Capture the cell that displays the provided text and extract its [x, y] central coordinate. 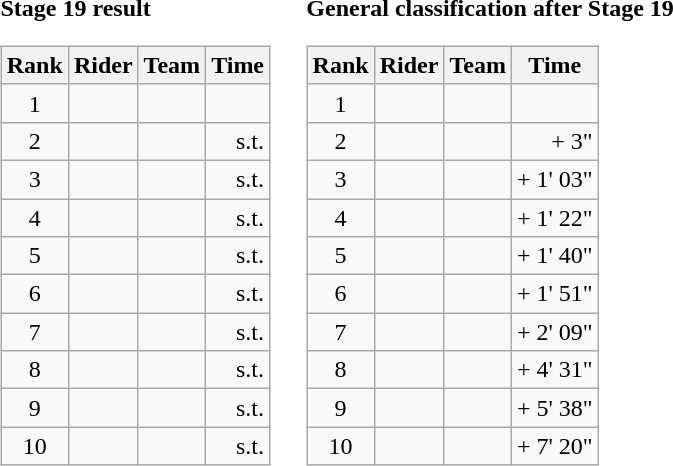
+ 1' 03" [554, 179]
+ 3" [554, 141]
+ 7' 20" [554, 446]
+ 1' 22" [554, 217]
+ 4' 31" [554, 370]
+ 5' 38" [554, 408]
+ 1' 51" [554, 294]
+ 1' 40" [554, 256]
+ 2' 09" [554, 332]
